Output the (X, Y) coordinate of the center of the cell containing the given text.  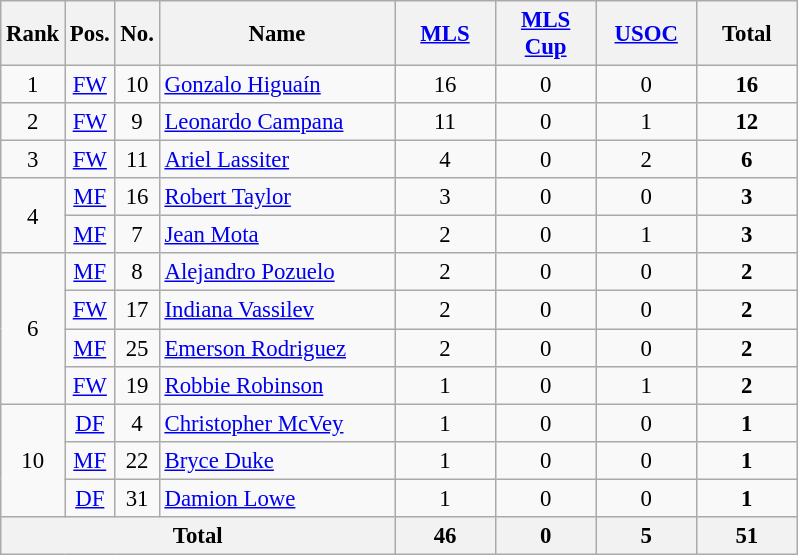
17 (137, 310)
7 (137, 235)
Ariel Lassiter (277, 160)
Leonardo Campana (277, 122)
51 (748, 536)
8 (137, 273)
Damion Lowe (277, 498)
Robbie Robinson (277, 385)
19 (137, 385)
31 (137, 498)
46 (446, 536)
Indiana Vassilev (277, 310)
MLS Cup (546, 34)
USOC (646, 34)
9 (137, 122)
Alejandro Pozuelo (277, 273)
Gonzalo Higuaín (277, 85)
Robert Taylor (277, 197)
Name (277, 34)
Jean Mota (277, 235)
No. (137, 34)
MLS (446, 34)
22 (137, 460)
25 (137, 348)
Pos. (90, 34)
Emerson Rodriguez (277, 348)
5 (646, 536)
Bryce Duke (277, 460)
Rank (33, 34)
Christopher McVey (277, 423)
12 (748, 122)
